Output the [X, Y] coordinate of the center of the cell containing the given text.  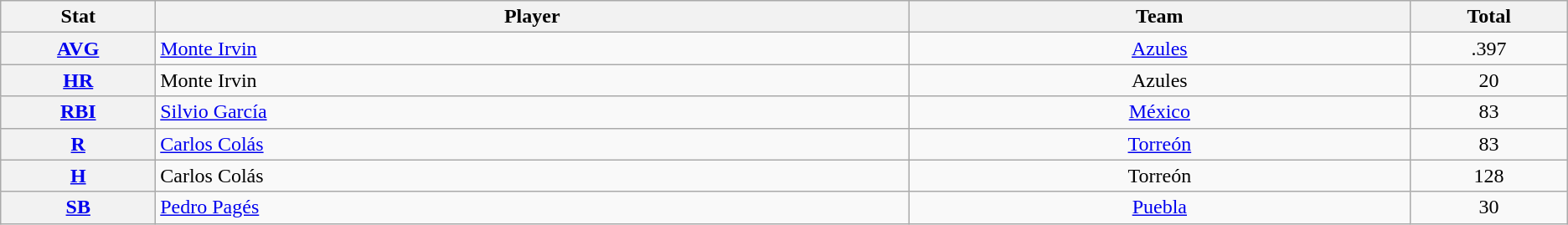
RBI [79, 112]
Pedro Pagés [533, 207]
20 [1489, 80]
R [79, 144]
Total [1489, 17]
AVG [79, 49]
.397 [1489, 49]
Puebla [1159, 207]
30 [1489, 207]
H [79, 176]
Team [1159, 17]
128 [1489, 176]
Stat [79, 17]
Silvio García [533, 112]
SB [79, 207]
HR [79, 80]
México [1159, 112]
Player [533, 17]
